Return the (x, y) coordinate for the center point of the cell that contains the specified text.  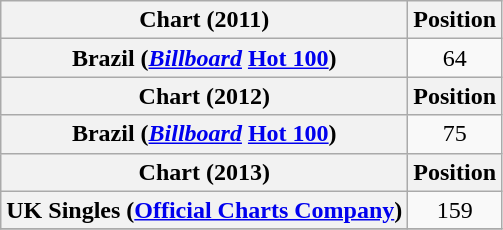
159 (455, 210)
75 (455, 134)
UK Singles (Official Charts Company) (204, 210)
64 (455, 58)
Chart (2011) (204, 20)
Chart (2013) (204, 172)
Chart (2012) (204, 96)
